Detect which cell encompasses the target text, then output its [x, y] center coordinate. 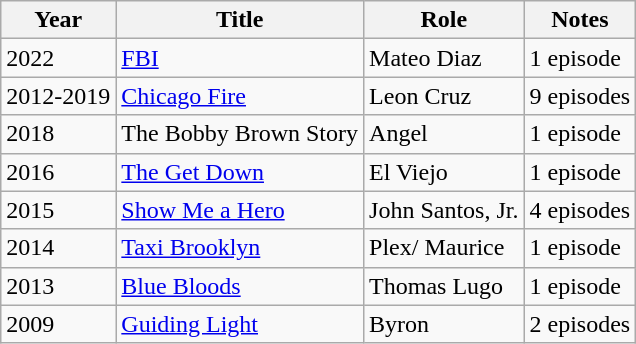
Blue Bloods [240, 286]
Show Me a Hero [240, 210]
2013 [58, 286]
2009 [58, 324]
2014 [58, 248]
Plex/ Maurice [444, 248]
FBI [240, 58]
Year [58, 20]
Guiding Light [240, 324]
2015 [58, 210]
Leon Cruz [444, 96]
2022 [58, 58]
Taxi Brooklyn [240, 248]
El Viejo [444, 172]
Chicago Fire [240, 96]
Notes [580, 20]
The Bobby Brown Story [240, 134]
Byron [444, 324]
2016 [58, 172]
Thomas Lugo [444, 286]
Angel [444, 134]
John Santos, Jr. [444, 210]
Mateo Diaz [444, 58]
The Get Down [240, 172]
2018 [58, 134]
Role [444, 20]
9 episodes [580, 96]
2 episodes [580, 324]
2012-2019 [58, 96]
Title [240, 20]
4 episodes [580, 210]
